Identify which cell holds the provided text, then report its (X, Y) central coordinate. 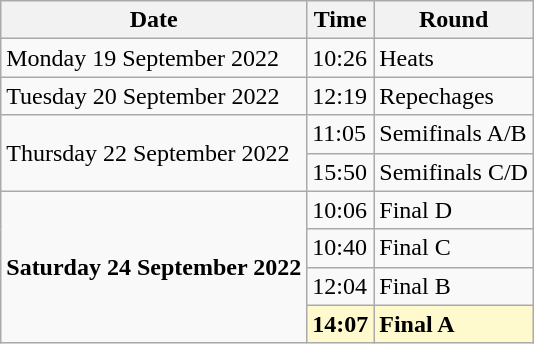
Saturday 24 September 2022 (154, 267)
Time (340, 20)
Final B (454, 286)
Semifinals C/D (454, 172)
10:26 (340, 58)
Final C (454, 248)
10:40 (340, 248)
12:04 (340, 286)
Round (454, 20)
Final D (454, 210)
Monday 19 September 2022 (154, 58)
15:50 (340, 172)
Date (154, 20)
Final A (454, 324)
11:05 (340, 134)
12:19 (340, 96)
Heats (454, 58)
Thursday 22 September 2022 (154, 153)
Tuesday 20 September 2022 (154, 96)
14:07 (340, 324)
Semifinals A/B (454, 134)
Repechages (454, 96)
10:06 (340, 210)
